Extract the [X, Y] coordinate from the center of the cell holding the provided text.  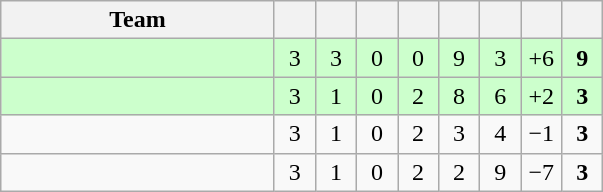
+2 [542, 96]
+6 [542, 58]
4 [500, 134]
Team [138, 20]
6 [500, 96]
−1 [542, 134]
−7 [542, 172]
8 [460, 96]
